Pinpoint the cell where the given text exists, returning its [x, y] midpoint coordinate. 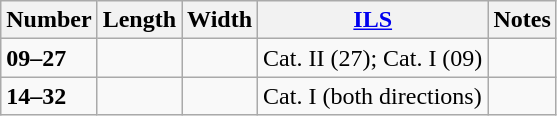
Width [220, 20]
Number [49, 20]
Cat. I (both directions) [373, 96]
ILS [373, 20]
09–27 [49, 58]
Length [139, 20]
Notes [522, 20]
14–32 [49, 96]
Cat. II (27); Cat. I (09) [373, 58]
